Determine the [x, y] coordinate at the center of the cell enclosing the given text.  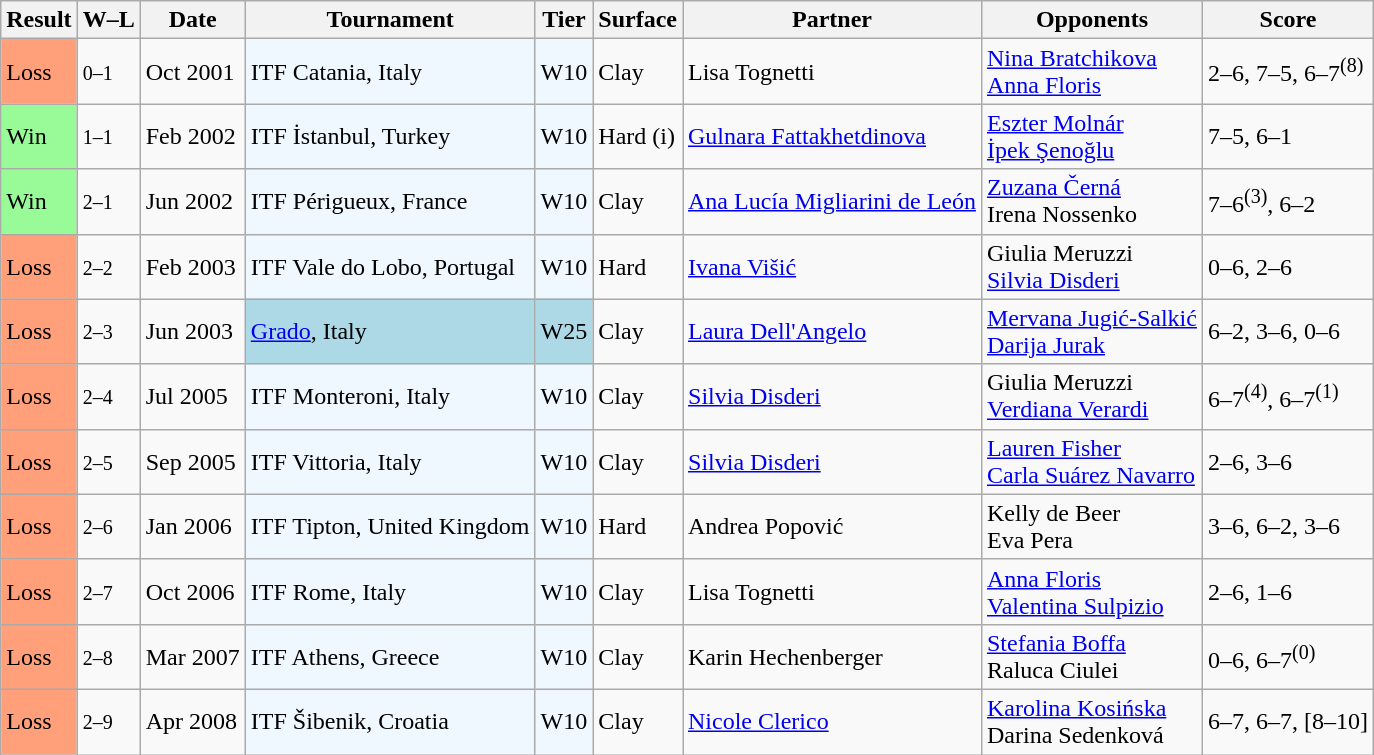
7–6(3), 6–2 [1288, 202]
0–6, 6–7(0) [1288, 656]
2–6 [108, 526]
Gulnara Fattakhetdinova [832, 136]
Date [192, 20]
Jan 2006 [192, 526]
2–8 [108, 656]
Score [1288, 20]
W25 [564, 332]
Feb 2003 [192, 266]
ITF Rome, Italy [390, 592]
ITF Šibenik, Croatia [390, 722]
Laura Dell'Angelo [832, 332]
Giulia Meruzzi Silvia Disderi [1092, 266]
ITF Périgueux, France [390, 202]
ITF Vittoria, Italy [390, 462]
Mervana Jugić-Salkić Darija Jurak [1092, 332]
Feb 2002 [192, 136]
Anna Floris Valentina Sulpizio [1092, 592]
Apr 2008 [192, 722]
ITF İstanbul, Turkey [390, 136]
ITF Tipton, United Kingdom [390, 526]
2–9 [108, 722]
Nicole Clerico [832, 722]
2–1 [108, 202]
0–1 [108, 72]
Eszter Molnár İpek Şenoğlu [1092, 136]
2–6, 3–6 [1288, 462]
Ana Lucía Migliarini de León [832, 202]
Result [39, 20]
6–2, 3–6, 0–6 [1288, 332]
7–5, 6–1 [1288, 136]
Oct 2001 [192, 72]
Partner [832, 20]
2–6, 1–6 [1288, 592]
3–6, 6–2, 3–6 [1288, 526]
Lauren Fisher Carla Suárez Navarro [1092, 462]
Ivana Višić [832, 266]
1–1 [108, 136]
2–4 [108, 396]
2–3 [108, 332]
Karolina Kosińska Darina Sedenková [1092, 722]
6–7, 6–7, [8–10] [1288, 722]
Grado, Italy [390, 332]
Opponents [1092, 20]
Jun 2003 [192, 332]
Oct 2006 [192, 592]
Jul 2005 [192, 396]
Tournament [390, 20]
Surface [638, 20]
Jun 2002 [192, 202]
Stefania Boffa Raluca Ciulei [1092, 656]
Nina Bratchikova Anna Floris [1092, 72]
Andrea Popović [832, 526]
ITF Athens, Greece [390, 656]
6–7(4), 6–7(1) [1288, 396]
Giulia Meruzzi Verdiana Verardi [1092, 396]
Tier [564, 20]
ITF Vale do Lobo, Portugal [390, 266]
Karin Hechenberger [832, 656]
ITF Catania, Italy [390, 72]
2–2 [108, 266]
ITF Monteroni, Italy [390, 396]
2–7 [108, 592]
Kelly de Beer Eva Pera [1092, 526]
Sep 2005 [192, 462]
0–6, 2–6 [1288, 266]
Hard (i) [638, 136]
W–L [108, 20]
Zuzana Černá Irena Nossenko [1092, 202]
2–6, 7–5, 6–7(8) [1288, 72]
Mar 2007 [192, 656]
2–5 [108, 462]
